From the cell containing the given text, extract its center point as (X, Y) coordinate. 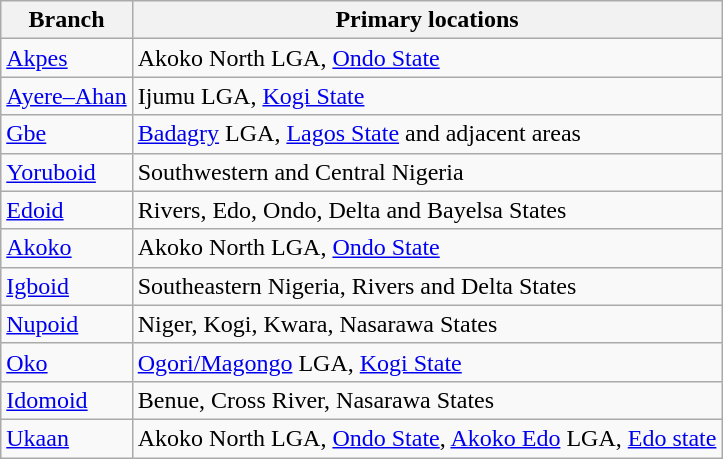
Akpes (66, 58)
Idomoid (66, 400)
Ijumu LGA, Kogi State (427, 96)
Branch (66, 20)
Ayere–Ahan (66, 96)
Igboid (66, 286)
Akoko North LGA, Ondo State, Akoko Edo LGA, Edo state (427, 438)
Oko (66, 362)
Edoid (66, 210)
Yoruboid (66, 172)
Nupoid (66, 324)
Badagry LGA, Lagos State and adjacent areas (427, 134)
Primary locations (427, 20)
Ogori/Magongo LGA, Kogi State (427, 362)
Rivers, Edo, Ondo, Delta and Bayelsa States (427, 210)
Southeastern Nigeria, Rivers and Delta States (427, 286)
Gbe (66, 134)
Niger, Kogi, Kwara, Nasarawa States (427, 324)
Benue, Cross River, Nasarawa States (427, 400)
Southwestern and Central Nigeria (427, 172)
Akoko (66, 248)
Ukaan (66, 438)
